From the cell containing the given text, extract its center point as [x, y] coordinate. 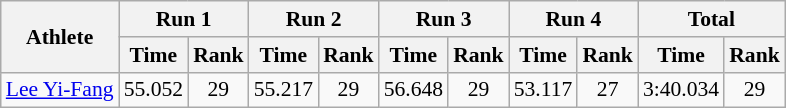
Run 3 [444, 19]
Run 1 [184, 19]
55.052 [154, 90]
Total [712, 19]
55.217 [284, 90]
3:40.034 [681, 90]
Athlete [60, 36]
Lee Yi-Fang [60, 90]
Run 4 [574, 19]
Run 2 [314, 19]
53.117 [544, 90]
27 [608, 90]
56.648 [414, 90]
